Scan for the cell matching the given text and deliver its [x, y] coordinate at center. 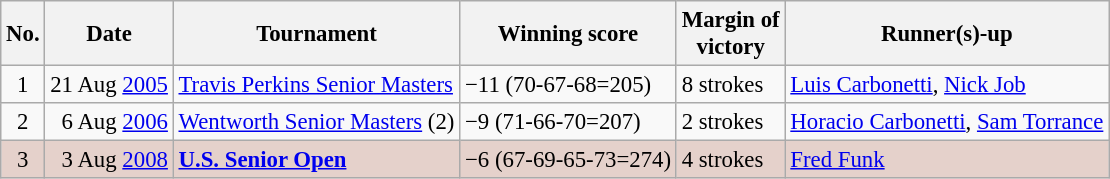
2 strokes [730, 122]
1 [23, 85]
Date [109, 34]
6 Aug 2006 [109, 122]
Fred Funk [947, 160]
Runner(s)-up [947, 34]
−11 (70-67-68=205) [568, 85]
Tournament [316, 34]
−6 (67-69-65-73=274) [568, 160]
Margin ofvictory [730, 34]
Luis Carbonetti, Nick Job [947, 85]
Travis Perkins Senior Masters [316, 85]
8 strokes [730, 85]
3 [23, 160]
4 strokes [730, 160]
Winning score [568, 34]
Wentworth Senior Masters (2) [316, 122]
−9 (71-66-70=207) [568, 122]
U.S. Senior Open [316, 160]
2 [23, 122]
3 Aug 2008 [109, 160]
Horacio Carbonetti, Sam Torrance [947, 122]
21 Aug 2005 [109, 85]
No. [23, 34]
